Determine the (X, Y) coordinate at the center of the cell enclosing the given text.  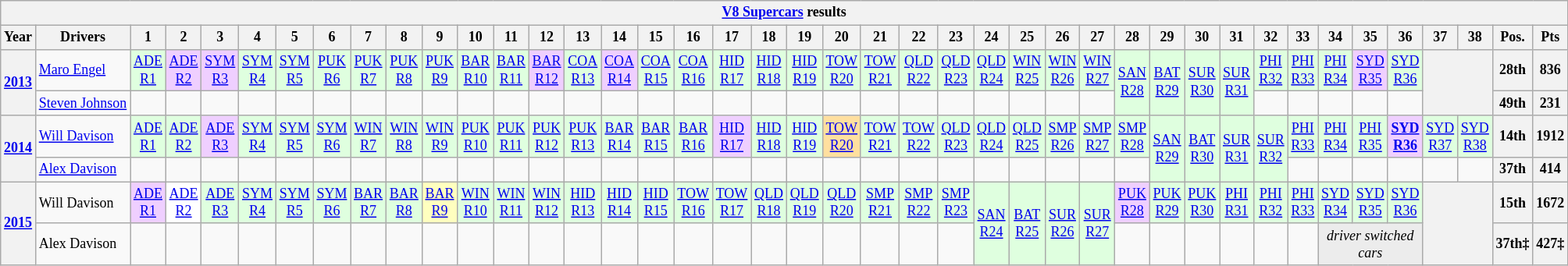
COA R16 (693, 70)
SURR27 (1098, 223)
21 (879, 37)
427‡ (1551, 244)
ADE R1 (148, 70)
Year (19, 37)
25 (1027, 37)
414 (1551, 170)
20 (842, 37)
15 (656, 37)
SAN R28 (1132, 83)
17 (731, 37)
1672 (1551, 203)
COA R14 (620, 70)
37th‡ (1513, 244)
SUR R31 (1237, 83)
V8 Supercars results (784, 12)
BAR R12 (547, 70)
49th (1513, 103)
SYD R36 (1406, 70)
PUK R6 (332, 70)
PUK R9 (440, 70)
BARR16 (693, 137)
QLD R24 (992, 70)
36 (1406, 37)
QLD R22 (918, 70)
TOWR20 (842, 137)
SMPR28 (1132, 137)
BARR15 (656, 137)
HID R17 (731, 70)
WINR8 (404, 137)
SMPR27 (1098, 137)
WINR9 (440, 137)
TOWR16 (693, 203)
29 (1167, 37)
Pts (1551, 37)
WIN R27 (1098, 70)
13 (583, 37)
SYDR37 (1440, 137)
PHI R32 (1270, 70)
PHIR35 (1370, 137)
18 (769, 37)
14 (620, 37)
SYDR38 (1474, 137)
SURR31 (1237, 148)
SURR32 (1270, 148)
BATR30 (1203, 148)
TOWR21 (879, 137)
HIDR18 (769, 137)
23 (956, 37)
PUKR28 (1132, 203)
WIN R26 (1062, 70)
BARR7 (369, 203)
37th (1513, 170)
SYM R5 (294, 70)
driver switched cars (1370, 244)
SUR R30 (1203, 83)
16 (693, 37)
WINR12 (547, 203)
SANR24 (992, 223)
12 (547, 37)
35 (1370, 37)
TOWR22 (918, 137)
ADE R2 (184, 70)
PUKR10 (476, 137)
2015 (19, 223)
PUKR29 (1167, 203)
BAR R10 (476, 70)
11 (511, 37)
1 (148, 37)
26 (1062, 37)
PUKR13 (583, 137)
27 (1098, 37)
14th (1513, 137)
WINR10 (476, 203)
231 (1551, 103)
SYDR35 (1370, 203)
HIDR19 (804, 137)
PUKR12 (547, 137)
QLDR18 (769, 203)
TOWR17 (731, 203)
QLDR25 (1027, 137)
7 (369, 37)
BATR25 (1027, 223)
24 (992, 37)
SYDR34 (1335, 203)
HIDR17 (731, 137)
PHI R33 (1303, 70)
WINR7 (369, 137)
BAR R11 (511, 70)
WINR11 (511, 203)
38 (1474, 37)
Pos. (1513, 37)
31 (1237, 37)
BARR9 (440, 203)
836 (1551, 70)
BARR8 (404, 203)
QLDR24 (992, 137)
19 (804, 37)
QLDR23 (956, 137)
8 (404, 37)
28th (1513, 70)
2013 (19, 83)
3 (220, 37)
22 (918, 37)
SYM R4 (258, 70)
SMPR26 (1062, 137)
2014 (19, 148)
9 (440, 37)
1912 (1551, 137)
TOW R20 (842, 70)
5 (294, 37)
HIDR13 (583, 203)
BAT R29 (1167, 83)
HID R18 (769, 70)
WIN R25 (1027, 70)
28 (1132, 37)
HIDR15 (656, 203)
SMPR21 (879, 203)
10 (476, 37)
PHIR31 (1237, 203)
30 (1203, 37)
PUK R7 (369, 70)
32 (1270, 37)
QLDR20 (842, 203)
37 (1440, 37)
Maro Engel (83, 70)
COA R15 (656, 70)
6 (332, 37)
BARR14 (620, 137)
PHIR32 (1270, 203)
SANR29 (1167, 148)
2 (184, 37)
PUKR11 (511, 137)
PUK R8 (404, 70)
PHI R34 (1335, 70)
Drivers (83, 37)
34 (1335, 37)
SMPR23 (956, 203)
QLD R23 (956, 70)
PHIR34 (1335, 137)
Steven Johnson (83, 103)
SMPR22 (918, 203)
COA R13 (583, 70)
4 (258, 37)
SURR26 (1062, 223)
HID R19 (804, 70)
SYM R3 (220, 70)
HIDR14 (620, 203)
SYD R35 (1370, 70)
33 (1303, 37)
QLDR19 (804, 203)
15th (1513, 203)
TOW R21 (879, 70)
PUKR30 (1203, 203)
